Return the [X, Y] coordinate for the center point of the cell that contains the specified text.  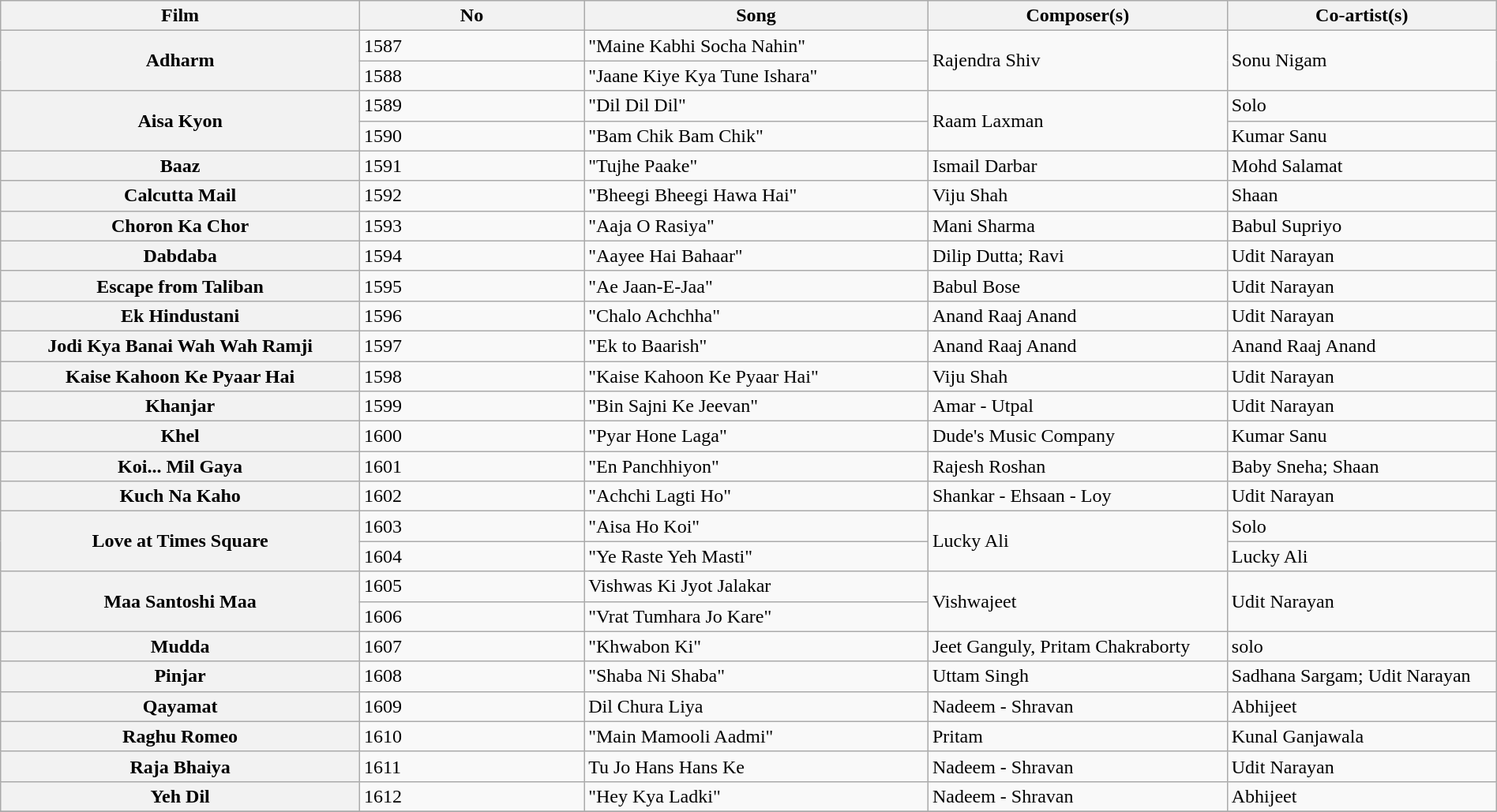
Yeh Dil [180, 796]
1599 [471, 406]
solo [1361, 646]
1595 [471, 286]
Baaz [180, 166]
Jeet Ganguly, Pritam Chakraborty [1077, 646]
1594 [471, 256]
Mani Sharma [1077, 226]
1587 [471, 46]
Adharm [180, 61]
Raam Laxman [1077, 121]
1591 [471, 166]
Mudda [180, 646]
"Bheegi Bheegi Hawa Hai" [756, 196]
"Shaba Ni Shaba" [756, 676]
"Hey Kya Ladki" [756, 796]
1592 [471, 196]
Shankar - Ehsaan - Loy [1077, 496]
1610 [471, 736]
"Aisa Ho Koi" [756, 526]
Qayamat [180, 706]
Uttam Singh [1077, 676]
1601 [471, 466]
1611 [471, 766]
1604 [471, 556]
Aisa Kyon [180, 121]
Amar - Utpal [1077, 406]
"Jaane Kiye Kya Tune Ishara" [756, 76]
Pinjar [180, 676]
Kunal Ganjawala [1361, 736]
No [471, 16]
Raghu Romeo [180, 736]
Shaan [1361, 196]
Kaise Kahoon Ke Pyaar Hai [180, 376]
1609 [471, 706]
1598 [471, 376]
Vishwajeet [1077, 601]
"Aaja O Rasiya" [756, 226]
Khel [180, 436]
Maa Santoshi Maa [180, 601]
Raja Bhaiya [180, 766]
1593 [471, 226]
"Pyar Hone Laga" [756, 436]
Kuch Na Kaho [180, 496]
"Tujhe Paake" [756, 166]
1603 [471, 526]
1606 [471, 616]
Choron Ka Chor [180, 226]
Love at Times Square [180, 541]
Babul Bose [1077, 286]
Ismail Darbar [1077, 166]
"Chalo Achchha" [756, 316]
1602 [471, 496]
Calcutta Mail [180, 196]
"En Panchhiyon" [756, 466]
Jodi Kya Banai Wah Wah Ramji [180, 346]
Sonu Nigam [1361, 61]
Co-artist(s) [1361, 16]
Sadhana Sargam; Udit Narayan [1361, 676]
1605 [471, 586]
Dabdaba [180, 256]
Pritam [1077, 736]
"Dil Dil Dil" [756, 106]
"Maine Kabhi Socha Nahin" [756, 46]
1588 [471, 76]
Dude's Music Company [1077, 436]
Rajendra Shiv [1077, 61]
"Bam Chik Bam Chik" [756, 136]
"Khwabon Ki" [756, 646]
Vishwas Ki Jyot Jalakar [756, 586]
1608 [471, 676]
1607 [471, 646]
1590 [471, 136]
Baby Sneha; Shaan [1361, 466]
Koi... Mil Gaya [180, 466]
Mohd Salamat [1361, 166]
Ek Hindustani [180, 316]
Babul Supriyo [1361, 226]
"Aayee Hai Bahaar" [756, 256]
Dil Chura Liya [756, 706]
"Main Mamooli Aadmi" [756, 736]
"Ae Jaan-E-Jaa" [756, 286]
Escape from Taliban [180, 286]
"Bin Sajni Ke Jeevan" [756, 406]
Tu Jo Hans Hans Ke [756, 766]
"Kaise Kahoon Ke Pyaar Hai" [756, 376]
1596 [471, 316]
Rajesh Roshan [1077, 466]
"Ye Raste Yeh Masti" [756, 556]
1589 [471, 106]
1597 [471, 346]
"Ek to Baarish" [756, 346]
"Vrat Tumhara Jo Kare" [756, 616]
Composer(s) [1077, 16]
1612 [471, 796]
Dilip Dutta; Ravi [1077, 256]
Khanjar [180, 406]
1600 [471, 436]
"Achchi Lagti Ho" [756, 496]
Film [180, 16]
Song [756, 16]
